Detect which cell encompasses the target text, then output its [X, Y] center coordinate. 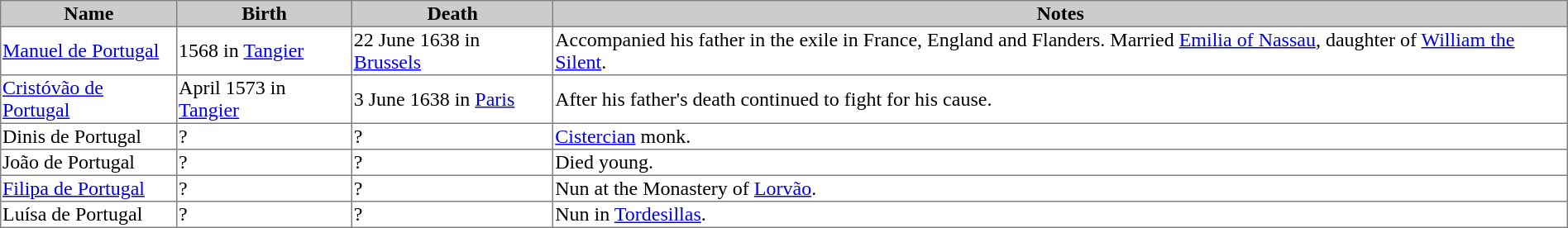
Nun in Tordesillas. [1060, 215]
1568 in Tangier [265, 50]
João de Portugal [89, 163]
After his father's death continued to fight for his cause. [1060, 99]
Cistercian monk. [1060, 136]
Accompanied his father in the exile in France, England and Flanders. Married Emilia of Nassau, daughter of William the Silent. [1060, 50]
Luísa de Portugal [89, 215]
Birth [265, 14]
Manuel de Portugal [89, 50]
22 June 1638 in Brussels [452, 50]
Died young. [1060, 163]
Notes [1060, 14]
Filipa de Portugal [89, 188]
Death [452, 14]
Name [89, 14]
Cristóvão de Portugal [89, 99]
April 1573 in Tangier [265, 99]
Nun at the Monastery of Lorvão. [1060, 188]
3 June 1638 in Paris [452, 99]
Dinis de Portugal [89, 136]
